Provide the (X, Y) coordinate of the cell's center where the given text is located.  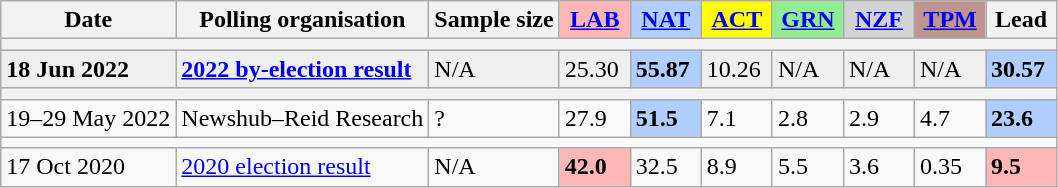
27.9 (594, 118)
30.57 (1022, 69)
? (494, 118)
7.1 (736, 118)
17 Oct 2020 (88, 167)
51.5 (666, 118)
Newshub–Reid Research (302, 118)
Date (88, 20)
TPM (950, 20)
0.35 (950, 167)
Sample size (494, 20)
2.8 (808, 118)
Lead (1022, 20)
3.6 (878, 167)
18 Jun 2022 (88, 69)
23.6 (1022, 118)
Polling organisation (302, 20)
32.5 (666, 167)
42.0 (594, 167)
ACT (736, 20)
NZF (878, 20)
4.7 (950, 118)
55.87 (666, 69)
NAT (666, 20)
2020 election result (302, 167)
10.26 (736, 69)
19–29 May 2022 (88, 118)
5.5 (808, 167)
9.5 (1022, 167)
LAB (594, 20)
8.9 (736, 167)
GRN (808, 20)
25.30 (594, 69)
2022 by-election result (302, 69)
2.9 (878, 118)
